Search for the cell housing the specified text and yield its [x, y] center coordinate. 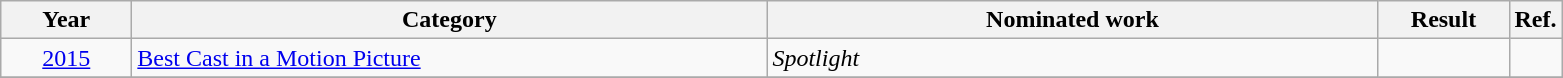
Nominated work [1072, 20]
2015 [66, 58]
Best Cast in a Motion Picture [450, 58]
Spotlight [1072, 58]
Result [1444, 20]
Category [450, 20]
Ref. [1536, 20]
Year [66, 20]
